Capture the cell that displays the provided text and extract its [X, Y] central coordinate. 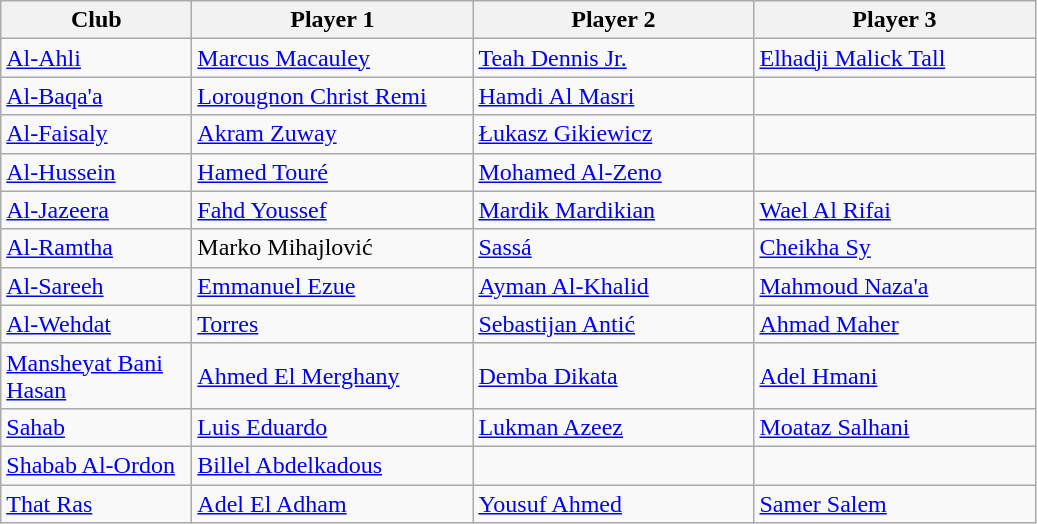
Hamed Touré [332, 172]
Akram Zuway [332, 134]
Billel Abdelkadous [332, 465]
Adel El Adham [332, 503]
Player 3 [894, 20]
Shabab Al-Ordon [96, 465]
Mahmoud Naza'a [894, 286]
Wael Al Rifai [894, 210]
Adel Hmani [894, 376]
Lukman Azeez [614, 427]
Al-Hussein [96, 172]
Emmanuel Ezue [332, 286]
Al-Wehdat [96, 324]
Ayman Al-Khalid [614, 286]
Al-Ramtha [96, 248]
Teah Dennis Jr. [614, 58]
Lorougnon Christ Remi [332, 96]
Ahmed El Merghany [332, 376]
Yousuf Ahmed [614, 503]
Club [96, 20]
Al-Ahli [96, 58]
Al-Faisaly [96, 134]
Sassá [614, 248]
Moataz Salhani [894, 427]
Luis Eduardo [332, 427]
Player 2 [614, 20]
Al-Baqa'a [96, 96]
Elhadji Malick Tall [894, 58]
Player 1 [332, 20]
Ahmad Maher [894, 324]
Torres [332, 324]
Mansheyat Bani Hasan [96, 376]
Mardik Mardikian [614, 210]
Al-Jazeera [96, 210]
Fahd Youssef [332, 210]
Marko Mihajlović [332, 248]
Al-Sareeh [96, 286]
Demba Dikata [614, 376]
That Ras [96, 503]
Marcus Macauley [332, 58]
Samer Salem [894, 503]
Sebastijan Antić [614, 324]
Hamdi Al Masri [614, 96]
Łukasz Gikiewicz [614, 134]
Cheikha Sy [894, 248]
Mohamed Al-Zeno [614, 172]
Sahab [96, 427]
